Determine the [x, y] coordinate at the center of the cell enclosing the given text.  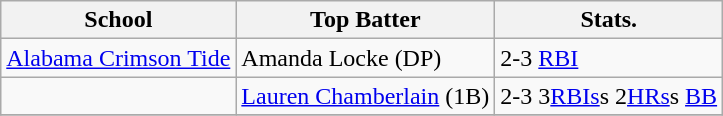
School [118, 20]
Alabama Crimson Tide [118, 58]
Lauren Chamberlain (1B) [366, 96]
Stats. [609, 20]
Top Batter [366, 20]
Amanda Locke (DP) [366, 58]
2-3 3RBIss 2HRss BB [609, 96]
2-3 RBI [609, 58]
